Output the (X, Y) coordinate of the center of the cell containing the given text.  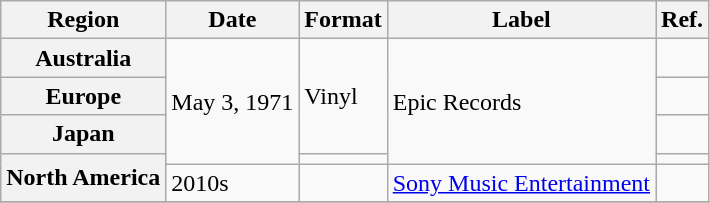
Epic Records (521, 102)
Japan (84, 134)
May 3, 1971 (232, 102)
Sony Music Entertainment (521, 183)
Vinyl (343, 96)
North America (84, 178)
2010s (232, 183)
Region (84, 20)
Europe (84, 96)
Format (343, 20)
Australia (84, 58)
Label (521, 20)
Ref. (682, 20)
Date (232, 20)
